Extract the (x, y) coordinate from the center of the cell holding the provided text.  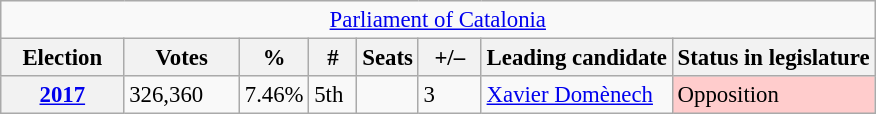
326,360 (182, 95)
Votes (182, 58)
Opposition (774, 95)
+/– (450, 58)
Leading candidate (576, 58)
2017 (62, 95)
5th (333, 95)
Status in legislature (774, 58)
Parliament of Catalonia (438, 20)
Election (62, 58)
Seats (388, 58)
7.46% (274, 95)
3 (450, 95)
Xavier Domènech (576, 95)
% (274, 58)
# (333, 58)
